Scan for the cell matching the given text and deliver its [X, Y] coordinate at center. 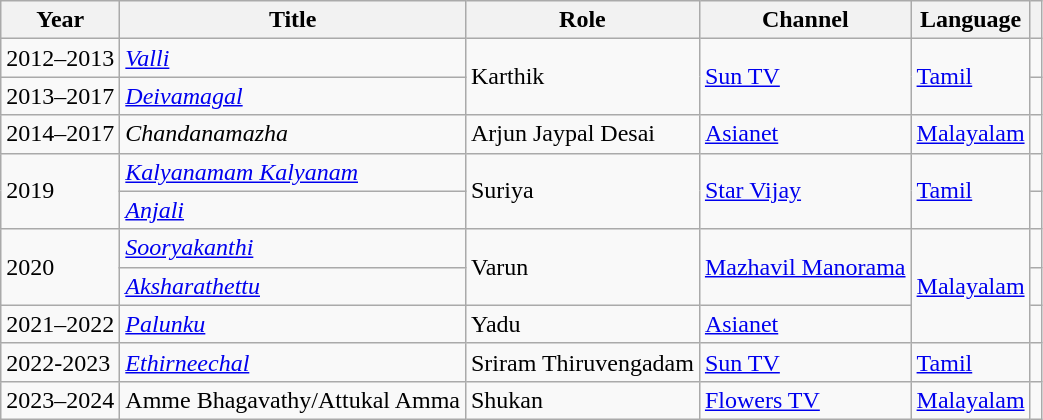
Arjun Jaypal Desai [582, 134]
2014–2017 [60, 134]
Chandanamazha [293, 134]
2012–2013 [60, 58]
Title [293, 20]
2020 [60, 267]
2019 [60, 191]
Kalyanamam Kalyanam [293, 172]
Palunku [293, 324]
Sriram Thiruvengadam [582, 362]
Star Vijay [805, 191]
Mazhavil Manorama [805, 267]
Ethirneechal [293, 362]
Language [970, 20]
Channel [805, 20]
Karthik [582, 77]
Varun [582, 267]
Role [582, 20]
2013–2017 [60, 96]
2021–2022 [60, 324]
Suriya [582, 191]
Flowers TV [805, 400]
Shukan [582, 400]
Yadu [582, 324]
2022-2023 [60, 362]
2023–2024 [60, 400]
Aksharathettu [293, 286]
Valli [293, 58]
Year [60, 20]
Sooryakanthi [293, 248]
Anjali [293, 210]
Deivamagal [293, 96]
Amme Bhagavathy/Attukal Amma [293, 400]
